Return (X, Y) of the center of cell containing provided text 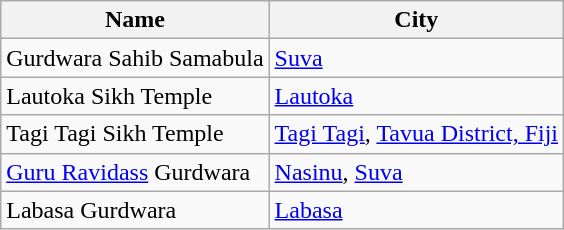
Tagi Tagi, Tavua District, Fiji (416, 134)
Name (135, 20)
Labasa (416, 210)
Suva (416, 58)
Nasinu, Suva (416, 172)
Lautoka Sikh Temple (135, 96)
Gurdwara Sahib Samabula (135, 58)
Tagi Tagi Sikh Temple (135, 134)
City (416, 20)
Guru Ravidass Gurdwara (135, 172)
Labasa Gurdwara (135, 210)
Lautoka (416, 96)
